Search for the cell housing the specified text and yield its [x, y] center coordinate. 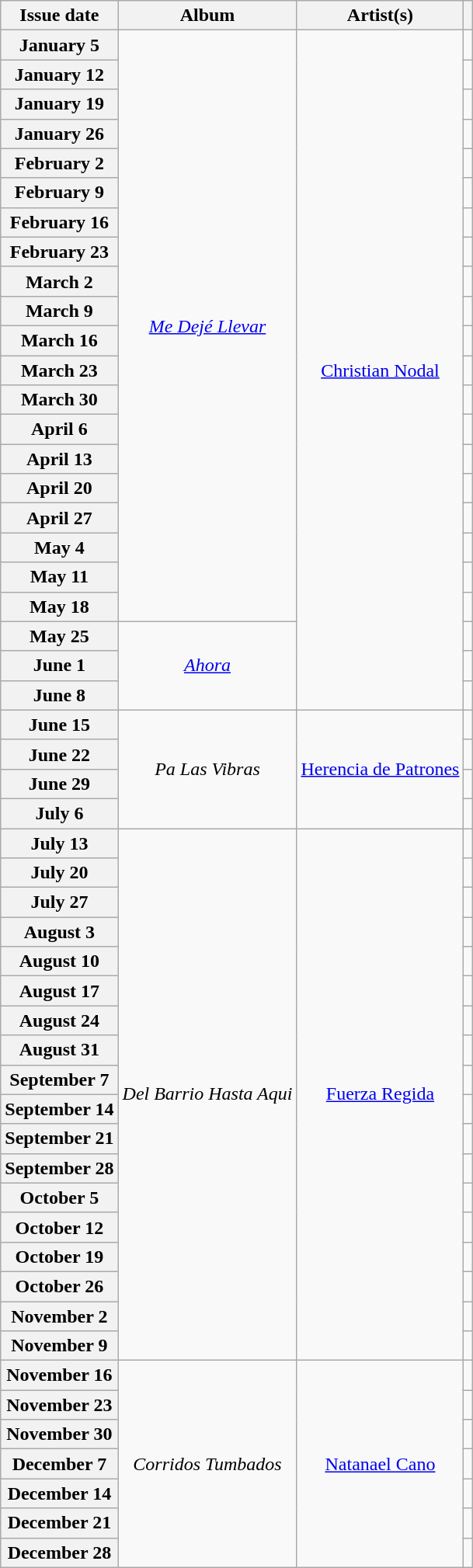
May 25 [59, 636]
January 5 [59, 45]
Me Dejé Llevar [207, 326]
Fuerza Regida [381, 1093]
October 5 [59, 1198]
August 31 [59, 1050]
June 29 [59, 784]
April 13 [59, 459]
Album [207, 16]
Ahora [207, 666]
November 16 [59, 1375]
July 6 [59, 813]
July 27 [59, 902]
November 9 [59, 1346]
December 14 [59, 1493]
Natanael Cano [381, 1464]
August 17 [59, 991]
January 26 [59, 134]
April 27 [59, 518]
December 21 [59, 1523]
January 19 [59, 104]
August 10 [59, 961]
October 19 [59, 1257]
November 2 [59, 1316]
Issue date [59, 16]
Corridos Tumbados [207, 1464]
March 2 [59, 281]
September 28 [59, 1168]
December 28 [59, 1552]
May 18 [59, 607]
Christian Nodal [381, 370]
August 3 [59, 932]
October 12 [59, 1227]
December 7 [59, 1464]
November 23 [59, 1405]
March 9 [59, 311]
March 23 [59, 370]
June 1 [59, 666]
September 14 [59, 1109]
February 9 [59, 193]
June 8 [59, 695]
June 22 [59, 754]
April 6 [59, 429]
Artist(s) [381, 16]
September 21 [59, 1139]
April 20 [59, 488]
September 7 [59, 1080]
July 20 [59, 873]
November 30 [59, 1434]
March 30 [59, 400]
August 24 [59, 1020]
February 2 [59, 163]
October 26 [59, 1286]
May 4 [59, 548]
July 13 [59, 843]
Herencia de Patrones [381, 769]
Pa Las Vibras [207, 769]
February 16 [59, 222]
January 12 [59, 75]
March 16 [59, 340]
May 11 [59, 577]
February 23 [59, 252]
Del Barrio Hasta Aqui [207, 1093]
June 15 [59, 725]
